Provide the (X, Y) coordinate of the cell's center where the given text is located.  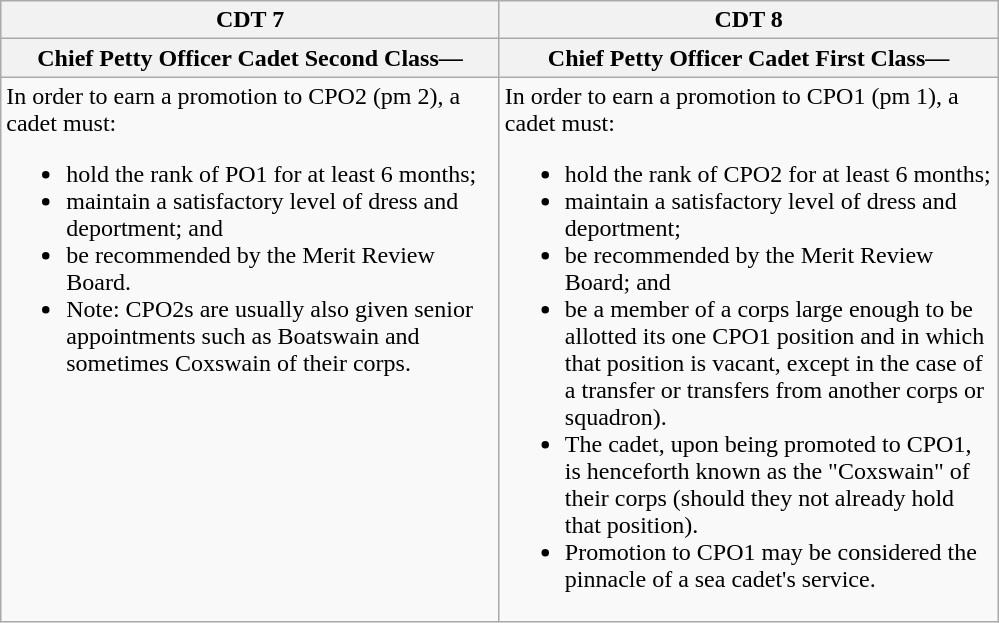
CDT 8 (748, 20)
CDT 7 (250, 20)
Chief Petty Officer Cadet First Class— (748, 58)
Chief Petty Officer Cadet Second Class— (250, 58)
